Pinpoint the cell where the given text exists, returning its (x, y) midpoint coordinate. 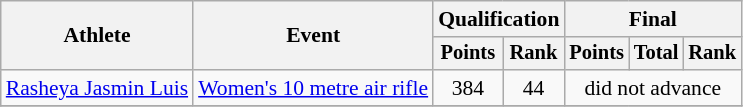
Rasheya Jasmin Luis (97, 88)
Qualification (498, 19)
384 (468, 88)
Final (652, 19)
Event (313, 36)
did not advance (652, 88)
Women's 10 metre air rifle (313, 88)
44 (533, 88)
Total (656, 54)
Athlete (97, 36)
